Identify which cell holds the provided text, then report its (X, Y) central coordinate. 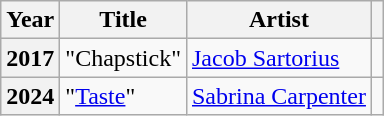
Year (30, 20)
2017 (30, 58)
Title (124, 20)
Jacob Sartorius (278, 58)
"Taste" (124, 96)
Artist (278, 20)
Sabrina Carpenter (278, 96)
2024 (30, 96)
"Chapstick" (124, 58)
